Provide the (x, y) coordinate of the cell's center where the given text is located.  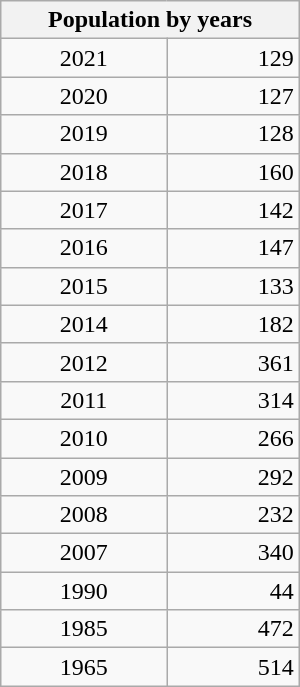
2007 (84, 553)
129 (233, 58)
Population by years (150, 20)
2017 (84, 210)
2014 (84, 324)
142 (233, 210)
2008 (84, 515)
127 (233, 96)
2021 (84, 58)
2015 (84, 286)
314 (233, 400)
182 (233, 324)
266 (233, 438)
472 (233, 629)
128 (233, 134)
147 (233, 248)
1985 (84, 629)
292 (233, 477)
2010 (84, 438)
2011 (84, 400)
2012 (84, 362)
361 (233, 362)
1990 (84, 591)
514 (233, 667)
2019 (84, 134)
2009 (84, 477)
44 (233, 591)
160 (233, 172)
2020 (84, 96)
133 (233, 286)
1965 (84, 667)
340 (233, 553)
2016 (84, 248)
2018 (84, 172)
232 (233, 515)
